Output the (X, Y) coordinate of the center of the cell containing the given text.  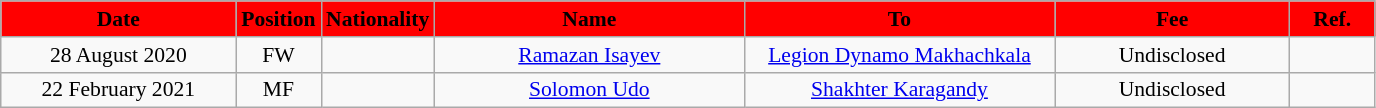
Name (589, 19)
28 August 2020 (118, 55)
Nationality (378, 19)
To (899, 19)
Ramazan Isayev (589, 55)
Position (278, 19)
MF (278, 90)
Solomon Udo (589, 90)
Ref. (1332, 19)
FW (278, 55)
Date (118, 19)
Legion Dynamo Makhachkala (899, 55)
Fee (1172, 19)
Shakhter Karagandy (899, 90)
22 February 2021 (118, 90)
